Locate the cell with the specified text and output its (x, y) center coordinate. 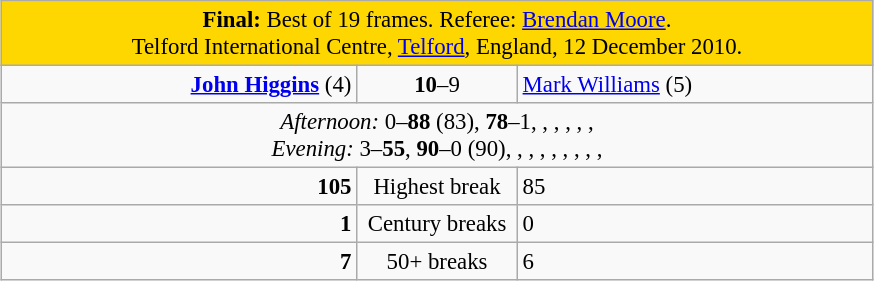
Final: Best of 19 frames. Referee: Brendan Moore.Telford International Centre, Telford, England, 12 December 2010. (437, 34)
Mark Williams (5) (695, 85)
6 (695, 262)
Afternoon: 0–88 (83), 78–1, , , , , , Evening: 3–55, 90–0 (90), , , , , , , , , (437, 136)
85 (695, 187)
0 (695, 224)
7 (179, 262)
Highest break (438, 187)
1 (179, 224)
50+ breaks (438, 262)
10–9 (438, 85)
105 (179, 187)
John Higgins (4) (179, 85)
Century breaks (438, 224)
